Find where the given text appears and provide that cell's center as [X, Y] coordinate. 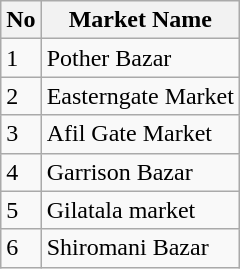
5 [21, 210]
1 [21, 58]
3 [21, 134]
Gilatala market [140, 210]
2 [21, 96]
Afil Gate Market [140, 134]
Market Name [140, 20]
6 [21, 248]
No [21, 20]
Shiromani Bazar [140, 248]
Easterngate Market [140, 96]
Garrison Bazar [140, 172]
Pother Bazar [140, 58]
4 [21, 172]
